Find where the given text appears and provide that cell's center as [X, Y] coordinate. 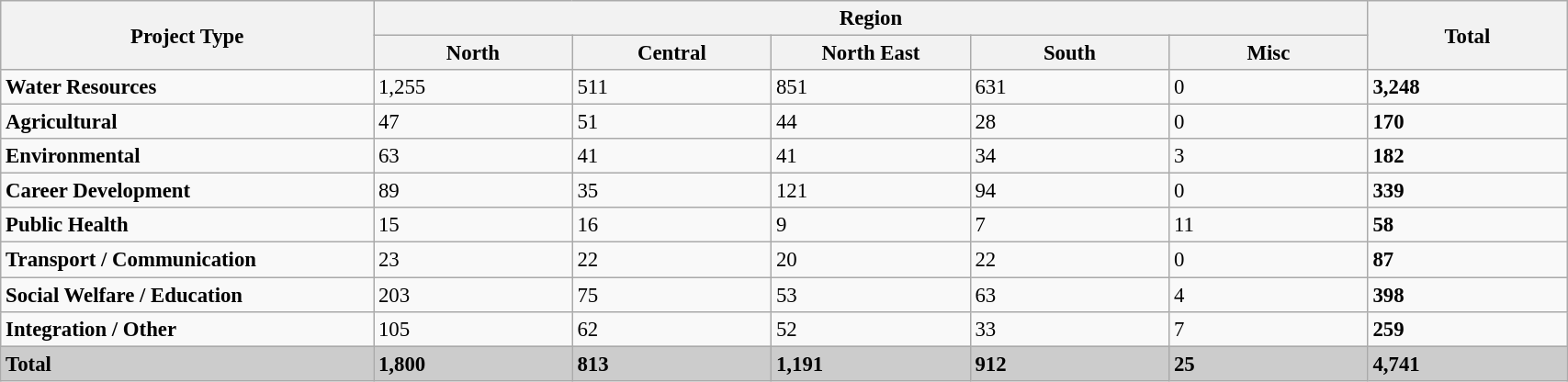
813 [671, 364]
203 [473, 295]
89 [473, 191]
Misc [1269, 53]
47 [473, 122]
511 [671, 87]
15 [473, 225]
259 [1468, 329]
33 [1069, 329]
44 [871, 122]
4 [1269, 295]
11 [1269, 225]
1,191 [871, 364]
631 [1069, 87]
23 [473, 260]
Water Resources [187, 87]
North [473, 53]
94 [1069, 191]
58 [1468, 225]
51 [671, 122]
105 [473, 329]
Integration / Other [187, 329]
398 [1468, 295]
South [1069, 53]
Region [871, 18]
53 [871, 295]
62 [671, 329]
52 [871, 329]
182 [1468, 156]
339 [1468, 191]
121 [871, 191]
Social Welfare / Education [187, 295]
912 [1069, 364]
16 [671, 225]
1,800 [473, 364]
170 [1468, 122]
North East [871, 53]
4,741 [1468, 364]
Environmental [187, 156]
34 [1069, 156]
1,255 [473, 87]
851 [871, 87]
75 [671, 295]
Transport / Communication [187, 260]
25 [1269, 364]
87 [1468, 260]
Central [671, 53]
Project Type [187, 35]
9 [871, 225]
3 [1269, 156]
Agricultural [187, 122]
Public Health [187, 225]
3,248 [1468, 87]
35 [671, 191]
Career Development [187, 191]
28 [1069, 122]
20 [871, 260]
